Return [X, Y] of the center of cell containing provided text 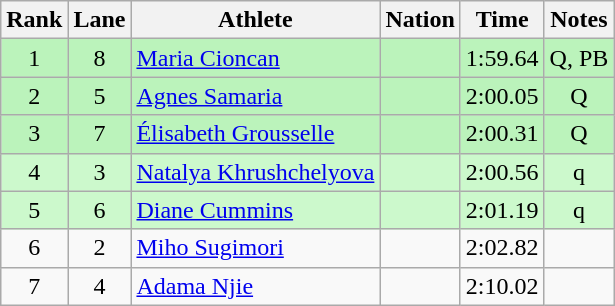
2:02.82 [502, 248]
Q, PB [579, 58]
2:00.05 [502, 96]
2:10.02 [502, 286]
Time [502, 20]
Nation [420, 20]
Adama Njie [256, 286]
Notes [579, 20]
Diane Cummins [256, 210]
2:00.56 [502, 172]
Natalya Khrushchelyova [256, 172]
Élisabeth Grousselle [256, 134]
8 [100, 58]
Rank [34, 20]
1:59.64 [502, 58]
Maria Cioncan [256, 58]
Lane [100, 20]
Miho Sugimori [256, 248]
2:00.31 [502, 134]
2:01.19 [502, 210]
Agnes Samaria [256, 96]
1 [34, 58]
Athlete [256, 20]
